Locate the cell with the specified text and output its (x, y) center coordinate. 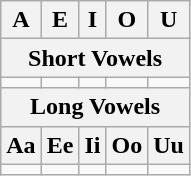
Ii (92, 145)
Ee (60, 145)
Aa (21, 145)
U (169, 20)
E (60, 20)
Uu (169, 145)
O (127, 20)
I (92, 20)
Short Vowels (96, 58)
Long Vowels (96, 107)
A (21, 20)
Oo (127, 145)
